Detect which cell encompasses the target text, then output its [x, y] center coordinate. 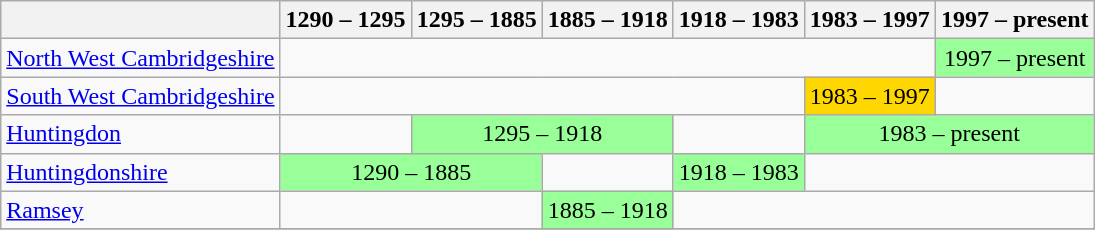
Huntingdonshire [140, 172]
1983 – present [949, 134]
South West Cambridgeshire [140, 96]
Ramsey [140, 210]
1290 – 1295 [346, 20]
Huntingdon [140, 134]
North West Cambridgeshire [140, 58]
1295 – 1918 [542, 134]
1290 – 1885 [411, 172]
1295 – 1885 [476, 20]
